Scan for the cell matching the given text and deliver its [X, Y] coordinate at center. 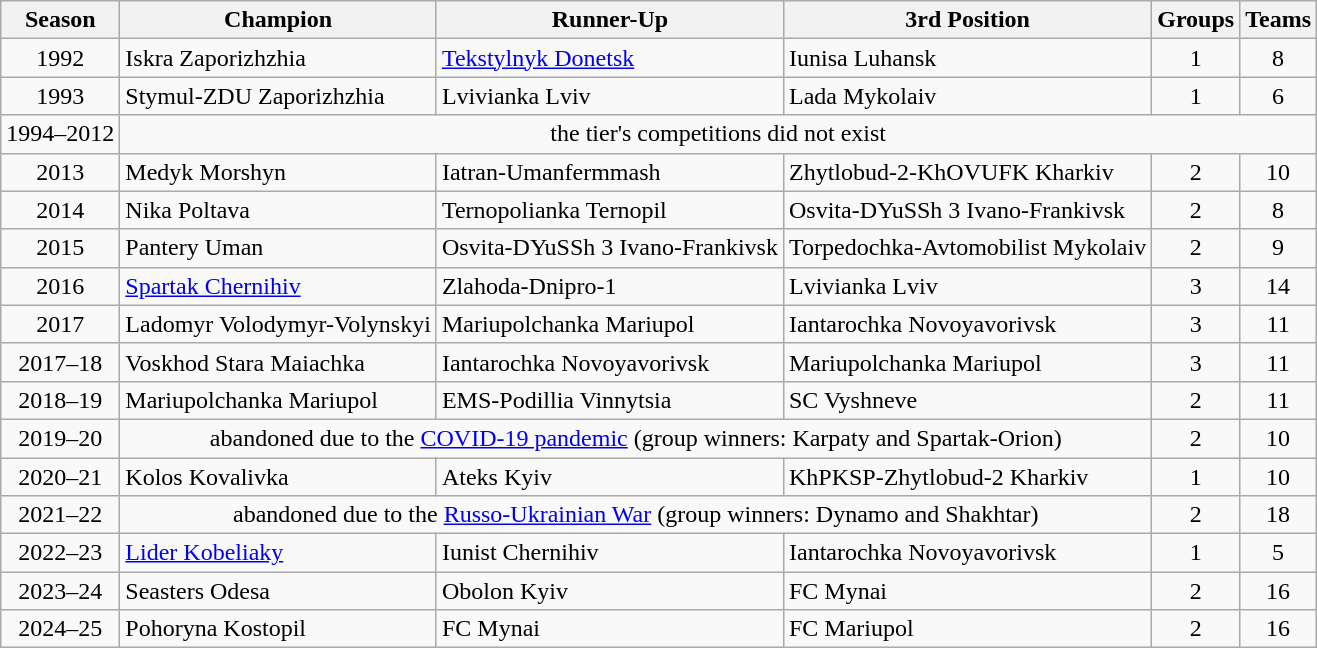
Obolon Kyiv [610, 591]
Seasters Odesa [278, 591]
Kolos Kovalivka [278, 477]
2016 [60, 286]
Pantery Uman [278, 248]
Ladomyr Volodymyr-Volynskyi [278, 324]
Lider Kobeliaky [278, 553]
abandoned due to the COVID-19 pandemic (group winners: Karpaty and Spartak-Orion) [636, 438]
1994–2012 [60, 134]
abandoned due to the Russo-Ukrainian War (group winners: Dynamo and Shakhtar) [636, 515]
Ateks Kyiv [610, 477]
2024–25 [60, 629]
Teams [1278, 20]
Season [60, 20]
14 [1278, 286]
Lada Mykolaiv [967, 96]
Runner-Up [610, 20]
EMS-Podillia Vinnytsia [610, 400]
2022–23 [60, 553]
Medyk Morshyn [278, 172]
2018–19 [60, 400]
2019–20 [60, 438]
the tier's competitions did not exist [718, 134]
18 [1278, 515]
1993 [60, 96]
Torpedochka-Avtomobilist Mykolaiv [967, 248]
Ternopolianka Ternopil [610, 210]
Tekstylnyk Donetsk [610, 58]
Zhytlobud-2-KhOVUFK Kharkiv [967, 172]
Zlahoda-Dnipro-1 [610, 286]
2021–22 [60, 515]
Iatran-Umanfermmash [610, 172]
Champion [278, 20]
Groups [1196, 20]
SC Vyshneve [967, 400]
Voskhod Stara Maiachka [278, 362]
2023–24 [60, 591]
2015 [60, 248]
5 [1278, 553]
Stymul-ZDU Zaporizhzhia [278, 96]
Pohoryna Kostopil [278, 629]
Nika Poltava [278, 210]
2013 [60, 172]
1992 [60, 58]
KhPKSP-Zhytlobud-2 Kharkiv [967, 477]
FC Mariupol [967, 629]
3rd Position [967, 20]
2017 [60, 324]
Iskra Zaporizhzhia [278, 58]
2020–21 [60, 477]
6 [1278, 96]
9 [1278, 248]
Iunisa Luhansk [967, 58]
2014 [60, 210]
2017–18 [60, 362]
Iunist Chernihiv [610, 553]
Spartak Chernihiv [278, 286]
